From the cell containing the given text, extract its center point as (x, y) coordinate. 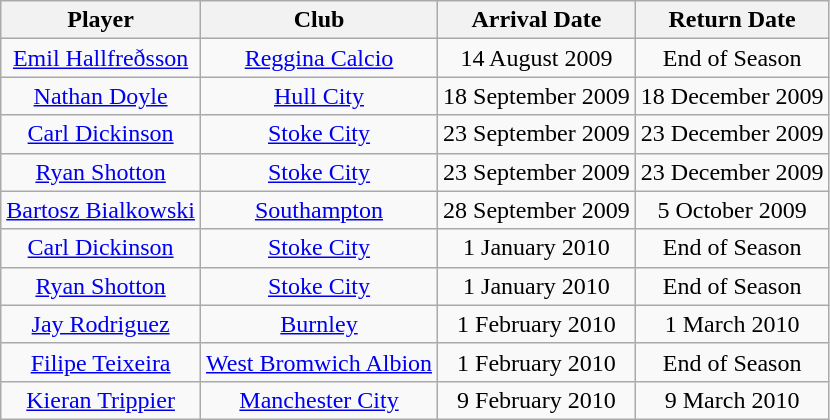
Burnley (318, 324)
1 March 2010 (732, 324)
18 December 2009 (732, 96)
Bartosz Bialkowski (101, 210)
West Bromwich Albion (318, 362)
Kieran Trippier (101, 400)
9 February 2010 (537, 400)
Player (101, 20)
Nathan Doyle (101, 96)
Hull City (318, 96)
14 August 2009 (537, 58)
Emil Hallfreðsson (101, 58)
Filipe Teixeira (101, 362)
Reggina Calcio (318, 58)
Manchester City (318, 400)
28 September 2009 (537, 210)
Jay Rodriguez (101, 324)
Return Date (732, 20)
Southampton (318, 210)
5 October 2009 (732, 210)
Arrival Date (537, 20)
Club (318, 20)
9 March 2010 (732, 400)
18 September 2009 (537, 96)
